Find where the given text appears and provide that cell's center as [X, Y] coordinate. 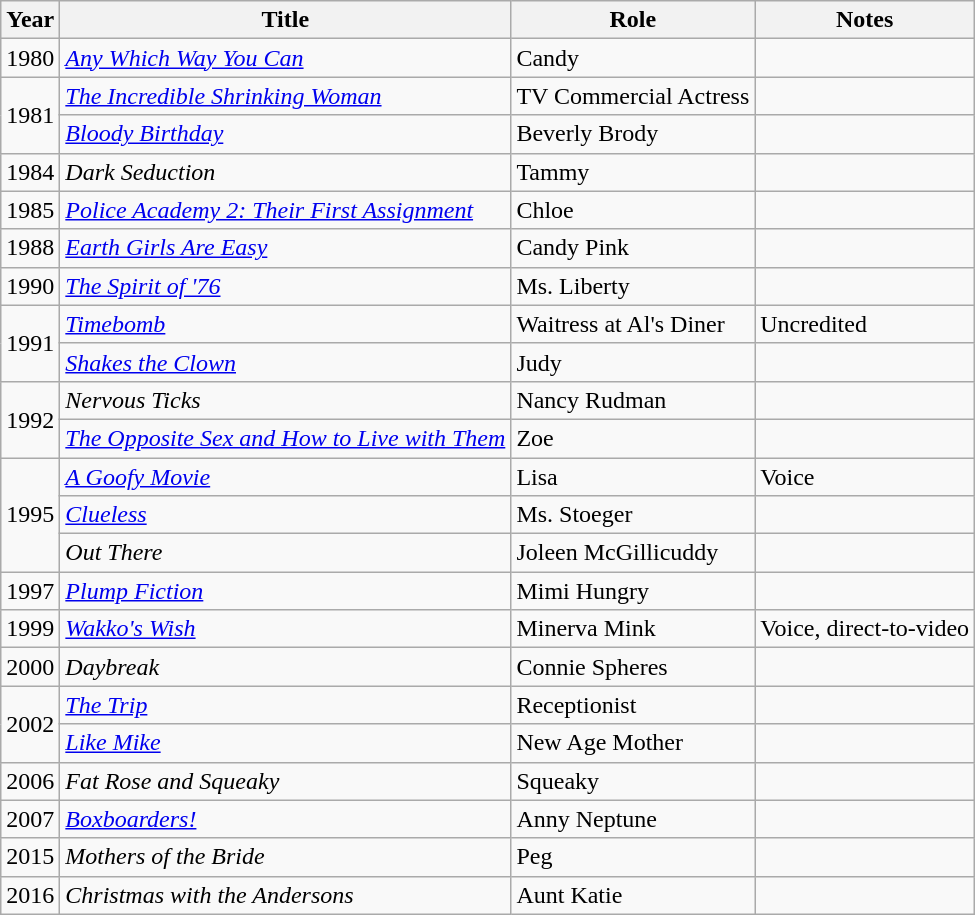
2002 [30, 724]
Fat Rose and Squeaky [286, 781]
1990 [30, 286]
Candy [633, 58]
The Trip [286, 705]
Dark Seduction [286, 172]
Lisa [633, 477]
Voice [865, 477]
Wakko's Wish [286, 629]
Clueless [286, 515]
1991 [30, 343]
Daybreak [286, 667]
Plump Fiction [286, 591]
Joleen McGillicuddy [633, 553]
1980 [30, 58]
Aunt Katie [633, 895]
Nervous Ticks [286, 400]
Any Which Way You Can [286, 58]
2006 [30, 781]
Beverly Brody [633, 134]
Mothers of the Bride [286, 857]
The Incredible Shrinking Woman [286, 96]
1988 [30, 248]
The Opposite Sex and How to Live with Them [286, 438]
Police Academy 2: Their First Assignment [286, 210]
1981 [30, 115]
1995 [30, 515]
Waitress at Al's Diner [633, 324]
Candy Pink [633, 248]
Bloody Birthday [286, 134]
Uncredited [865, 324]
Boxboarders! [286, 819]
New Age Mother [633, 743]
Tammy [633, 172]
Anny Neptune [633, 819]
Ms. Stoeger [633, 515]
1999 [30, 629]
Mimi Hungry [633, 591]
Role [633, 20]
The Spirit of '76 [286, 286]
Out There [286, 553]
2016 [30, 895]
Earth Girls Are Easy [286, 248]
Ms. Liberty [633, 286]
Notes [865, 20]
Connie Spheres [633, 667]
Squeaky [633, 781]
Christmas with the Andersons [286, 895]
1997 [30, 591]
Nancy Rudman [633, 400]
Title [286, 20]
2000 [30, 667]
1992 [30, 419]
Judy [633, 362]
Year [30, 20]
Zoe [633, 438]
2007 [30, 819]
Voice, direct-to-video [865, 629]
Minerva Mink [633, 629]
1985 [30, 210]
Chloe [633, 210]
Peg [633, 857]
Receptionist [633, 705]
1984 [30, 172]
Like Mike [286, 743]
A Goofy Movie [286, 477]
Timebomb [286, 324]
TV Commercial Actress [633, 96]
2015 [30, 857]
Shakes the Clown [286, 362]
